Capture the cell that displays the provided text and extract its (x, y) central coordinate. 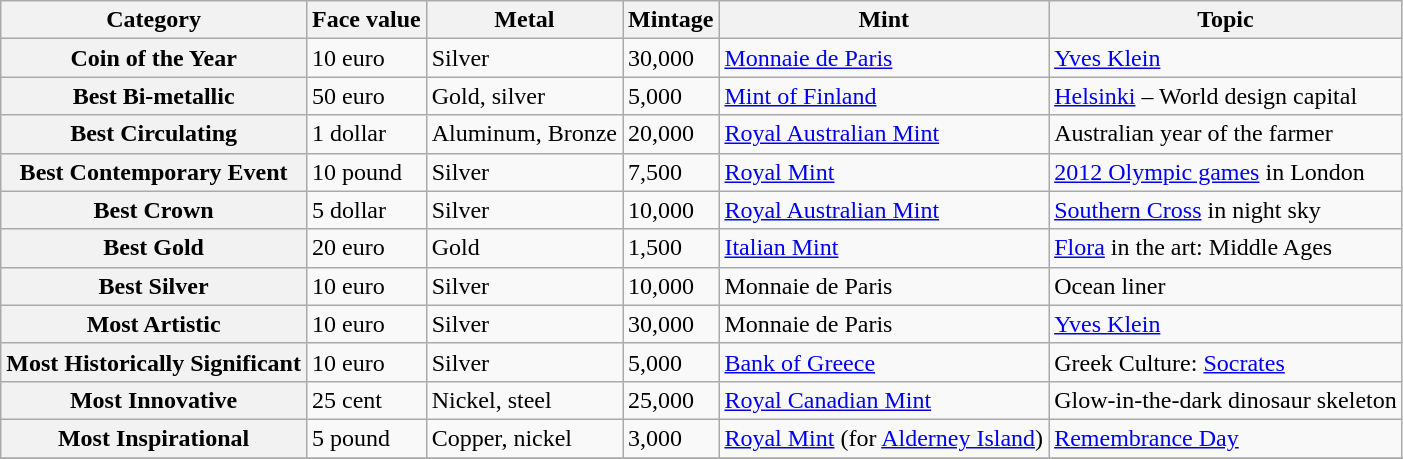
Most Historically Significant (154, 362)
1,500 (671, 248)
1 dollar (366, 134)
Royal Canadian Mint (884, 400)
Topic (1226, 20)
5 pound (366, 438)
Royal Mint (884, 172)
Mintage (671, 20)
50 euro (366, 96)
Mint (884, 20)
Metal (524, 20)
10 pound (366, 172)
Royal Mint (for Alderney Island) (884, 438)
Face value (366, 20)
Most Inspirational (154, 438)
Nickel, steel (524, 400)
Helsinki – World design capital (1226, 96)
25,000 (671, 400)
Flora in the art: Middle Ages (1226, 248)
Bank of Greece (884, 362)
20,000 (671, 134)
Most Artistic (154, 324)
Most Innovative (154, 400)
Greek Culture: Socrates (1226, 362)
Gold, silver (524, 96)
Best Crown (154, 210)
Copper, nickel (524, 438)
Glow-in-the-dark dinosaur skeleton (1226, 400)
Remembrance Day (1226, 438)
Aluminum, Bronze (524, 134)
25 cent (366, 400)
Australian year of the farmer (1226, 134)
20 euro (366, 248)
5 dollar (366, 210)
3,000 (671, 438)
Category (154, 20)
Best Gold (154, 248)
Coin of the Year (154, 58)
7,500 (671, 172)
Best Contemporary Event (154, 172)
Southern Cross in night sky (1226, 210)
Mint of Finland (884, 96)
2012 Olympic games in London (1226, 172)
Gold (524, 248)
Best Bi-metallic (154, 96)
Best Circulating (154, 134)
Italian Mint (884, 248)
Best Silver (154, 286)
Ocean liner (1226, 286)
